Extract the (x, y) coordinate from the center of the cell holding the provided text.  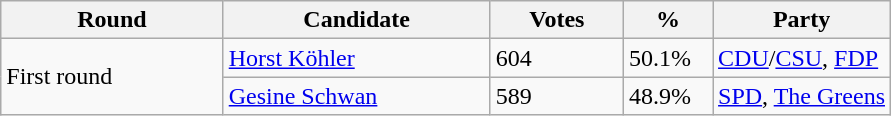
CDU/CSU, FDP (802, 58)
48.9% (668, 96)
Horst Köhler (356, 58)
604 (556, 58)
Gesine Schwan (356, 96)
Candidate (356, 20)
Round (112, 20)
Votes (556, 20)
589 (556, 96)
First round (112, 77)
50.1% (668, 58)
Party (802, 20)
% (668, 20)
SPD, The Greens (802, 96)
